Scan for the cell matching the given text and deliver its (x, y) coordinate at center. 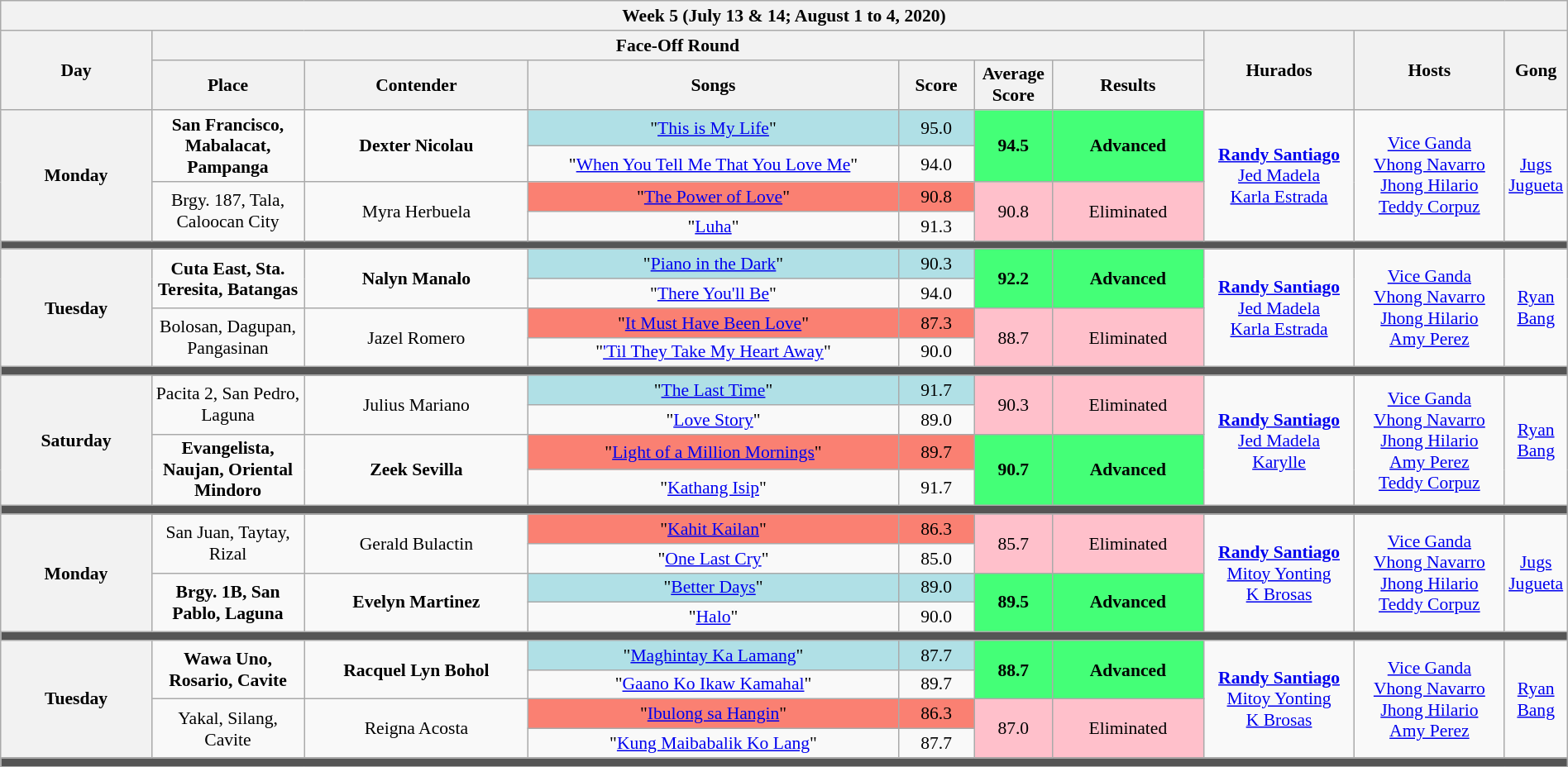
San Francisco, Mabalacat, Pampanga (227, 147)
Yakal, Silang, Cavite (227, 729)
92.2 (1013, 279)
"Gaano Ko Ikaw Kamahal" (713, 684)
Brgy. 187, Tala, Caloocan City (227, 212)
91.3 (936, 226)
"When You Tell Me That You Love Me" (713, 164)
Zeek Sevilla (417, 469)
94.5 (1013, 147)
Bolosan, Dagupan, Pangasinan (227, 337)
Vice Ganda Vhong NavarroJhong HilarioAmy Perez (1429, 699)
Face-Off Round (677, 45)
"It Must Have Been Love" (713, 323)
Reigna Acosta (417, 729)
Hosts (1429, 71)
95.0 (936, 129)
"Ibulong sa Hangin" (713, 714)
Day (76, 71)
"The Last Time" (713, 390)
87.0 (1013, 729)
Wawa Uno, Rosario, Cavite (227, 669)
Songs (713, 84)
Cuta East, Sta. Teresita, Batangas (227, 279)
Vice Ganda Vhong NavarroJhong HilarioAmy PerezTeddy Corpuz (1429, 441)
Week 5 (July 13 & 14; August 1 to 4, 2020) (784, 16)
Nalyn Manalo (417, 279)
Randy Santiago Jed Madela Karylle (1279, 441)
Vice Ganda Vhong NavarroJhong Hilario Amy Perez (1429, 308)
"Maghintay Ka Lamang" (713, 655)
Brgy. 1B, San Pablo, Laguna (227, 602)
Julius Mariano (417, 405)
"The Power of Love" (713, 197)
Vice Ganda Vhong NavarroJhong HilarioTeddy Corpuz (1429, 573)
Average Score (1013, 84)
85.7 (1013, 544)
"Piano in the Dark" (713, 264)
Vice Ganda Vhong NavarroJhong Hilario Teddy Corpuz (1429, 176)
"Better Days" (713, 588)
Myra Herbuela (417, 212)
Score (936, 84)
"Kung Maibabalik Ko Lang" (713, 744)
Pacita 2, San Pedro, Laguna (227, 405)
89.5 (1013, 602)
Gerald Bulactin (417, 544)
Evangelista, Naujan, Oriental Mindoro (227, 469)
"There You'll Be" (713, 293)
Gong (1536, 71)
"Love Story" (713, 420)
Contender (417, 84)
Evelyn Martinez (417, 602)
Dexter Nicolau (417, 147)
"Halo" (713, 617)
Saturday (76, 441)
San Juan, Taytay, Rizal (227, 544)
Jazel Romero (417, 337)
Results (1128, 84)
"Kahit Kailan" (713, 529)
"This is My Life" (713, 129)
87.3 (936, 323)
Racquel Lyn Bohol (417, 669)
"One Last Cry" (713, 559)
85.0 (936, 559)
"Luha" (713, 226)
90.7 (1013, 469)
"Light of a Million Mornings" (713, 451)
"Kathang Isip" (713, 488)
Place (227, 84)
Hurados (1279, 71)
"'Til They Take My Heart Away" (713, 352)
